Determine the (x, y) coordinate at the center of the cell enclosing the given text.  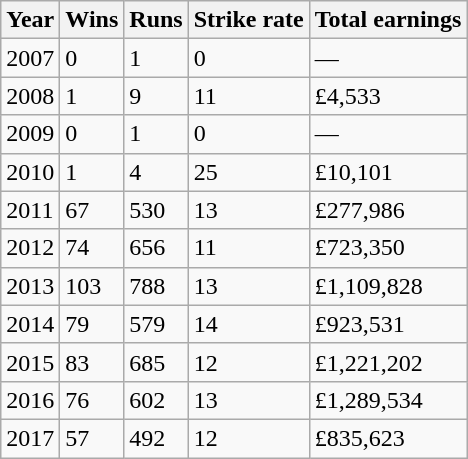
685 (156, 362)
83 (92, 362)
£1,109,828 (388, 286)
788 (156, 286)
74 (92, 248)
76 (92, 400)
57 (92, 438)
492 (156, 438)
£277,986 (388, 210)
4 (156, 172)
67 (92, 210)
Total earnings (388, 20)
9 (156, 96)
£4,533 (388, 96)
£723,350 (388, 248)
2009 (30, 134)
656 (156, 248)
2011 (30, 210)
579 (156, 324)
£923,531 (388, 324)
2017 (30, 438)
2012 (30, 248)
25 (248, 172)
79 (92, 324)
2016 (30, 400)
14 (248, 324)
2008 (30, 96)
2007 (30, 58)
530 (156, 210)
2014 (30, 324)
2010 (30, 172)
602 (156, 400)
Strike rate (248, 20)
£1,289,534 (388, 400)
Runs (156, 20)
Year (30, 20)
£1,221,202 (388, 362)
£835,623 (388, 438)
£10,101 (388, 172)
103 (92, 286)
2013 (30, 286)
2015 (30, 362)
Wins (92, 20)
